Output the (x, y) coordinate of the center of the cell containing the given text.  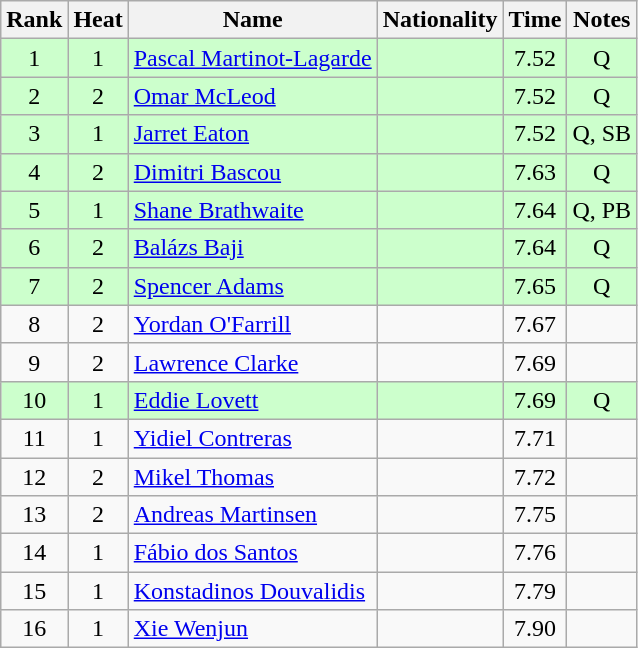
Q, PB (602, 210)
13 (34, 515)
Heat (98, 20)
7.67 (535, 324)
7.76 (535, 553)
Eddie Lovett (252, 400)
Omar McLeod (252, 96)
7.63 (535, 172)
Q, SB (602, 134)
16 (34, 629)
11 (34, 438)
7.75 (535, 515)
Rank (34, 20)
4 (34, 172)
14 (34, 553)
7 (34, 286)
Dimitri Bascou (252, 172)
Mikel Thomas (252, 477)
Time (535, 20)
Spencer Adams (252, 286)
Yidiel Contreras (252, 438)
7.79 (535, 591)
5 (34, 210)
8 (34, 324)
Fábio dos Santos (252, 553)
7.90 (535, 629)
Andreas Martinsen (252, 515)
6 (34, 248)
15 (34, 591)
Balázs Baji (252, 248)
Jarret Eaton (252, 134)
Pascal Martinot-Lagarde (252, 58)
12 (34, 477)
Yordan O'Farrill (252, 324)
Xie Wenjun (252, 629)
7.71 (535, 438)
Lawrence Clarke (252, 362)
Nationality (440, 20)
7.65 (535, 286)
Shane Brathwaite (252, 210)
3 (34, 134)
9 (34, 362)
Konstadinos Douvalidis (252, 591)
10 (34, 400)
Notes (602, 20)
Name (252, 20)
7.72 (535, 477)
